Pinpoint the cell where the given text exists, returning its (x, y) midpoint coordinate. 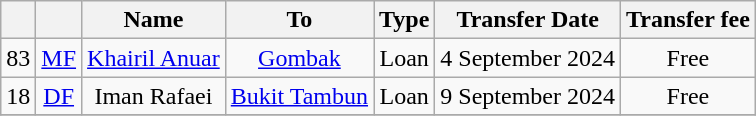
Name (154, 20)
9 September 2024 (528, 96)
83 (18, 58)
Type (404, 20)
To (299, 20)
Iman Rafaei (154, 96)
Transfer Date (528, 20)
Khairil Anuar (154, 58)
Transfer fee (688, 20)
4 September 2024 (528, 58)
18 (18, 96)
MF (59, 58)
Gombak (299, 58)
DF (59, 96)
Bukit Tambun (299, 96)
